Return the [X, Y] coordinate for the center point of the cell that contains the specified text.  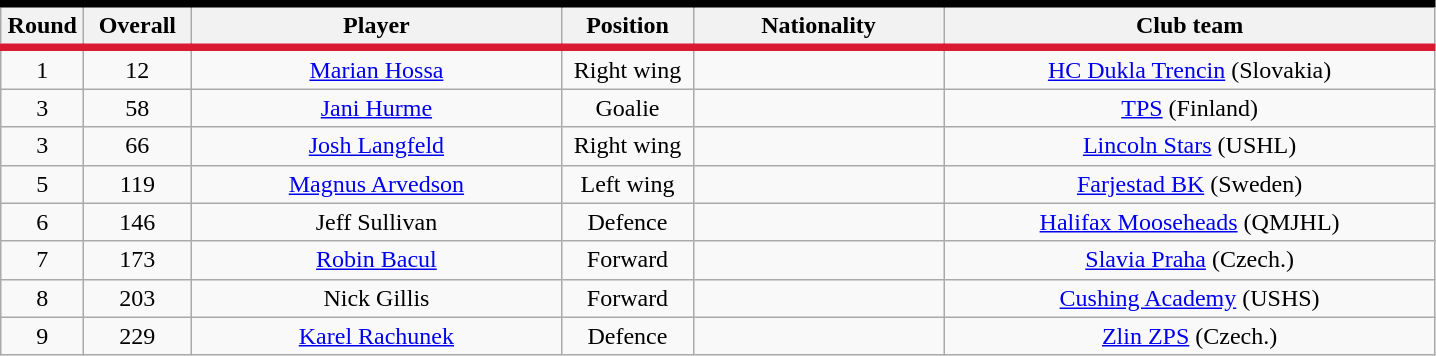
Slavia Praha (Czech.) [1190, 260]
58 [138, 108]
Player [376, 26]
Robin Bacul [376, 260]
Karel Rachunek [376, 336]
Position [628, 26]
6 [42, 222]
Magnus Arvedson [376, 184]
Marian Hossa [376, 68]
Lincoln Stars (USHL) [1190, 146]
Club team [1190, 26]
Round [42, 26]
HC Dukla Trencin (Slovakia) [1190, 68]
Goalie [628, 108]
Farjestad BK (Sweden) [1190, 184]
Nick Gillis [376, 298]
Jani Hurme [376, 108]
146 [138, 222]
5 [42, 184]
Josh Langfeld [376, 146]
7 [42, 260]
Jeff Sullivan [376, 222]
119 [138, 184]
173 [138, 260]
Halifax Mooseheads (QMJHL) [1190, 222]
Nationality [818, 26]
8 [42, 298]
Overall [138, 26]
Zlin ZPS (Czech.) [1190, 336]
12 [138, 68]
9 [42, 336]
Left wing [628, 184]
66 [138, 146]
Cushing Academy (USHS) [1190, 298]
1 [42, 68]
TPS (Finland) [1190, 108]
229 [138, 336]
203 [138, 298]
